Determine the (X, Y) coordinate at the center of the cell enclosing the given text.  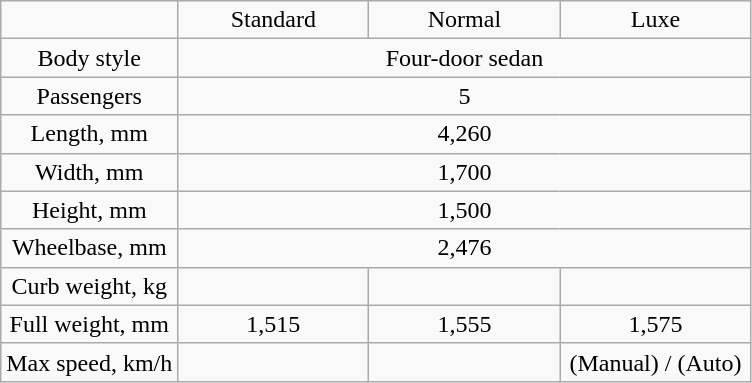
Length, mm (90, 134)
Standard (274, 20)
Max speed, km/h (90, 362)
Normal (464, 20)
1,555 (464, 324)
Four-door sedan (464, 58)
Passengers (90, 96)
Wheelbase, mm (90, 248)
Luxe (656, 20)
4,260 (464, 134)
1,700 (464, 172)
Width, mm (90, 172)
1,500 (464, 210)
Body style (90, 58)
1,515 (274, 324)
1,575 (656, 324)
(Manual) / (Auto) (656, 362)
2,476 (464, 248)
Curb weight, kg (90, 286)
Full weight, mm (90, 324)
Height, mm (90, 210)
5 (464, 96)
